Search for the cell housing the specified text and yield its (X, Y) center coordinate. 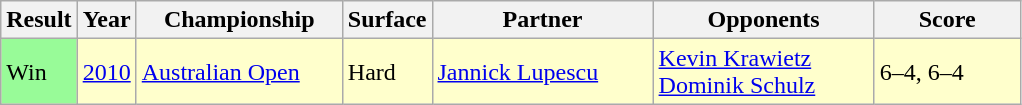
Surface (387, 20)
Opponents (764, 20)
Year (106, 20)
Hard (387, 72)
Win (39, 72)
Jannick Lupescu (542, 72)
Score (947, 20)
2010 (106, 72)
Championship (239, 20)
Partner (542, 20)
Result (39, 20)
Kevin Krawietz Dominik Schulz (764, 72)
6–4, 6–4 (947, 72)
Australian Open (239, 72)
